Output the (x, y) coordinate of the center of the cell containing the given text.  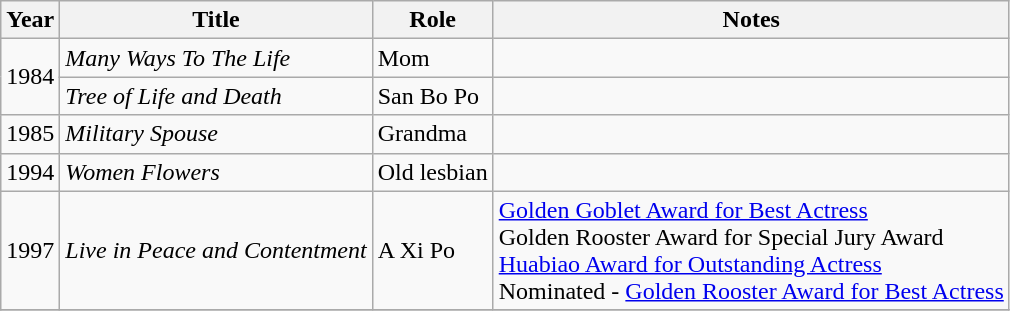
Role (432, 20)
Year (30, 20)
Live in Peace and Contentment (216, 250)
1997 (30, 250)
Title (216, 20)
Notes (751, 20)
Mom (432, 58)
Tree of Life and Death (216, 96)
A Xi Po (432, 250)
Many Ways To The Life (216, 58)
Military Spouse (216, 134)
1984 (30, 77)
Women Flowers (216, 172)
Old lesbian (432, 172)
Grandma (432, 134)
1985 (30, 134)
San Bo Po (432, 96)
1994 (30, 172)
